Identify which cell holds the provided text, then report its (X, Y) central coordinate. 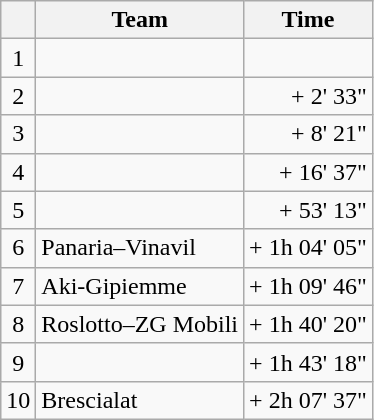
2 (18, 96)
+ 2h 07' 37" (308, 400)
10 (18, 400)
6 (18, 248)
Panaria–Vinavil (140, 248)
+ 1h 04' 05" (308, 248)
9 (18, 362)
+ 1h 40' 20" (308, 324)
7 (18, 286)
Brescialat (140, 400)
5 (18, 210)
3 (18, 134)
+ 53' 13" (308, 210)
1 (18, 58)
+ 16' 37" (308, 172)
+ 2' 33" (308, 96)
+ 8' 21" (308, 134)
8 (18, 324)
Team (140, 20)
Aki-Gipiemme (140, 286)
Time (308, 20)
4 (18, 172)
+ 1h 09' 46" (308, 286)
+ 1h 43' 18" (308, 362)
Roslotto–ZG Mobili (140, 324)
